Extract the [X, Y] coordinate from the center of the cell holding the provided text.  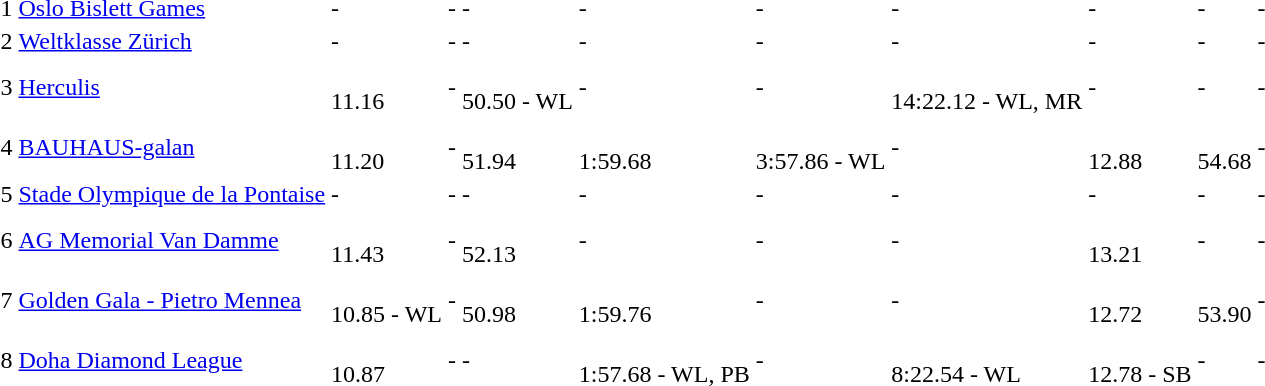
11.43 [387, 240]
Stade Olympique de la Pontaise [172, 194]
AG Memorial Van Damme [172, 240]
52.13 [517, 240]
51.94 [517, 148]
12.72 [1140, 300]
BAUHAUS-galan [172, 148]
1:59.76 [664, 300]
12.88 [1140, 148]
1:59.68 [664, 148]
Golden Gala - Pietro Mennea [172, 300]
50.50 - WL [517, 88]
3:57.86 - WL [820, 148]
11.16 [387, 88]
Herculis [172, 88]
10.85 - WL [387, 300]
54.68 [1224, 148]
53.90 [1224, 300]
Weltklasse Zürich [172, 41]
13.21 [1140, 240]
14:22.12 - WL, MR [987, 88]
11.20 [387, 148]
50.98 [517, 300]
